Detect which cell encompasses the target text, then output its [x, y] center coordinate. 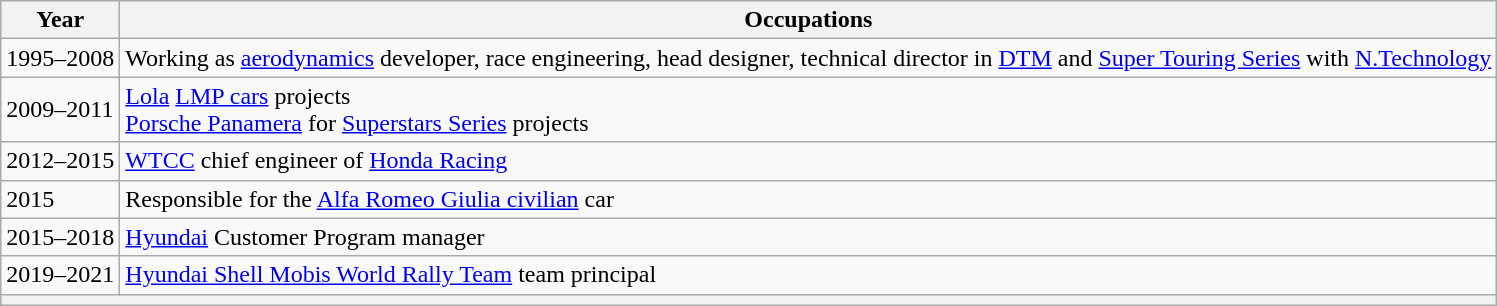
2019–2021 [60, 275]
Year [60, 20]
Hyundai Shell Mobis World Rally Team team principal [808, 275]
Lola LMP cars projectsPorsche Panamera for Superstars Series projects [808, 110]
1995–2008 [60, 58]
2009–2011 [60, 110]
Working as aerodynamics developer, race engineering, head designer, technical director in DTM and Super Touring Series with N.Technology [808, 58]
2015–2018 [60, 237]
Occupations [808, 20]
2012–2015 [60, 161]
2015 [60, 199]
Responsible for the Alfa Romeo Giulia civilian car [808, 199]
Hyundai Customer Program manager [808, 237]
WTCC chief engineer of Honda Racing [808, 161]
